Provide the [x, y] coordinate of the cell's center where the given text is located.  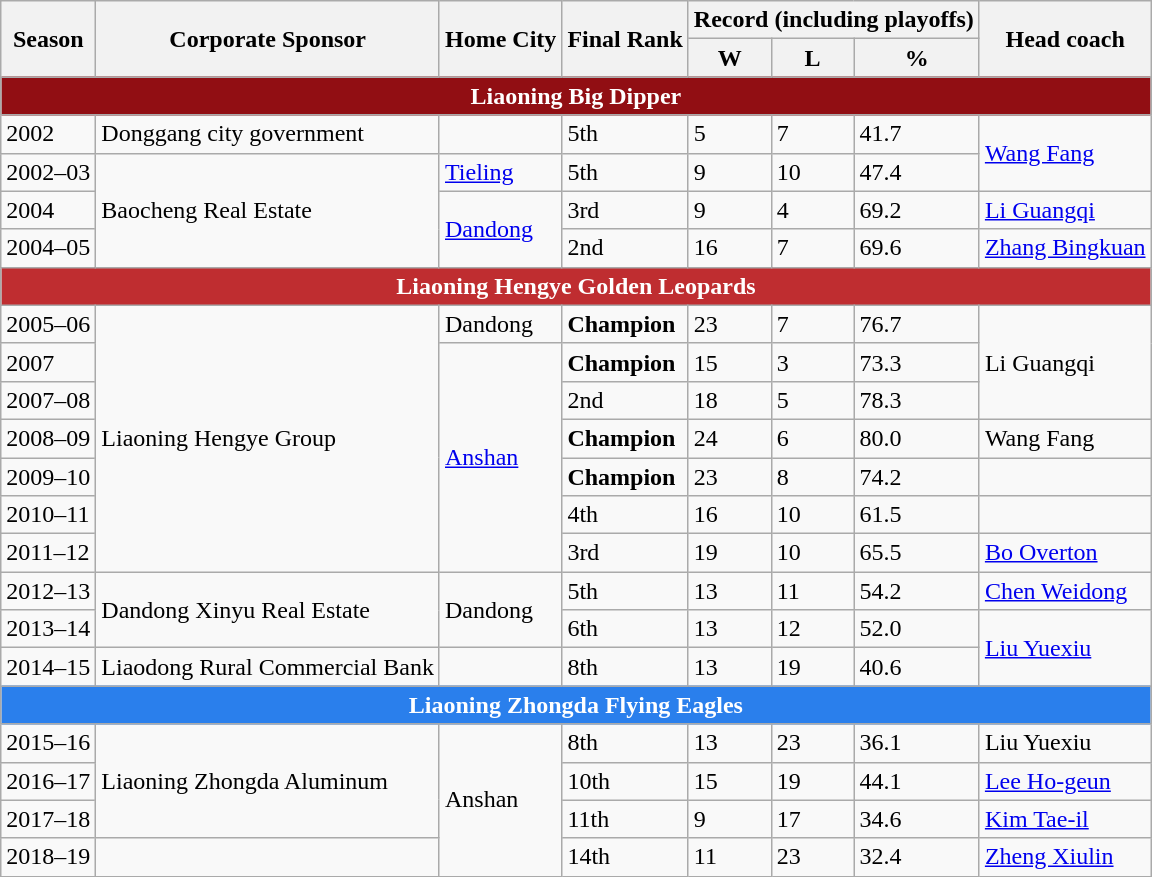
Chen Weidong [1065, 591]
2014–15 [48, 667]
2016–17 [48, 781]
2004 [48, 210]
2009–10 [48, 477]
W [730, 58]
40.6 [916, 667]
Liaoning Hengye Group [268, 438]
Zheng Xiulin [1065, 857]
78.3 [916, 400]
6th [625, 629]
36.1 [916, 743]
% [916, 58]
2017–18 [48, 819]
47.4 [916, 172]
Liaodong Rural Commercial Bank [268, 667]
Home City [500, 39]
Donggang city government [268, 134]
41.7 [916, 134]
Liaoning Hengye Golden Leopards [576, 286]
61.5 [916, 515]
Liaoning Big Dipper [576, 96]
Dandong Xinyu Real Estate [268, 610]
Tieling [500, 172]
32.4 [916, 857]
2011–12 [48, 553]
Season [48, 39]
2008–09 [48, 438]
54.2 [916, 591]
Corporate Sponsor [268, 39]
14th [625, 857]
2012–13 [48, 591]
80.0 [916, 438]
74.2 [916, 477]
8 [812, 477]
L [812, 58]
44.1 [916, 781]
2002 [48, 134]
Lee Ho-geun [1065, 781]
2010–11 [48, 515]
17 [812, 819]
6 [812, 438]
Bo Overton [1065, 553]
Zhang Bingkuan [1065, 248]
52.0 [916, 629]
2004–05 [48, 248]
2007–08 [48, 400]
18 [730, 400]
Kim Tae-il [1065, 819]
4 [812, 210]
11th [625, 819]
2007 [48, 362]
2015–16 [48, 743]
76.7 [916, 324]
Record (including playoffs) [834, 20]
10th [625, 781]
3 [812, 362]
69.2 [916, 210]
2018–19 [48, 857]
Liaoning Zhongda Aluminum [268, 781]
4th [625, 515]
34.6 [916, 819]
2002–03 [48, 172]
2013–14 [48, 629]
73.3 [916, 362]
24 [730, 438]
Liaoning Zhongda Flying Eagles [576, 705]
Final Rank [625, 39]
65.5 [916, 553]
Head coach [1065, 39]
69.6 [916, 248]
12 [812, 629]
2005–06 [48, 324]
Baocheng Real Estate [268, 210]
